Output the (x, y) coordinate of the center of the cell containing the given text.  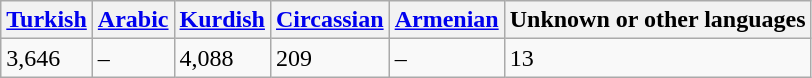
Unknown or other languages (658, 20)
13 (658, 58)
Arabic (133, 20)
Kurdish (222, 20)
Turkish (47, 20)
Armenian (446, 20)
4,088 (222, 58)
Circassian (330, 20)
209 (330, 58)
3,646 (47, 58)
